Scan for the cell matching the given text and deliver its (x, y) coordinate at center. 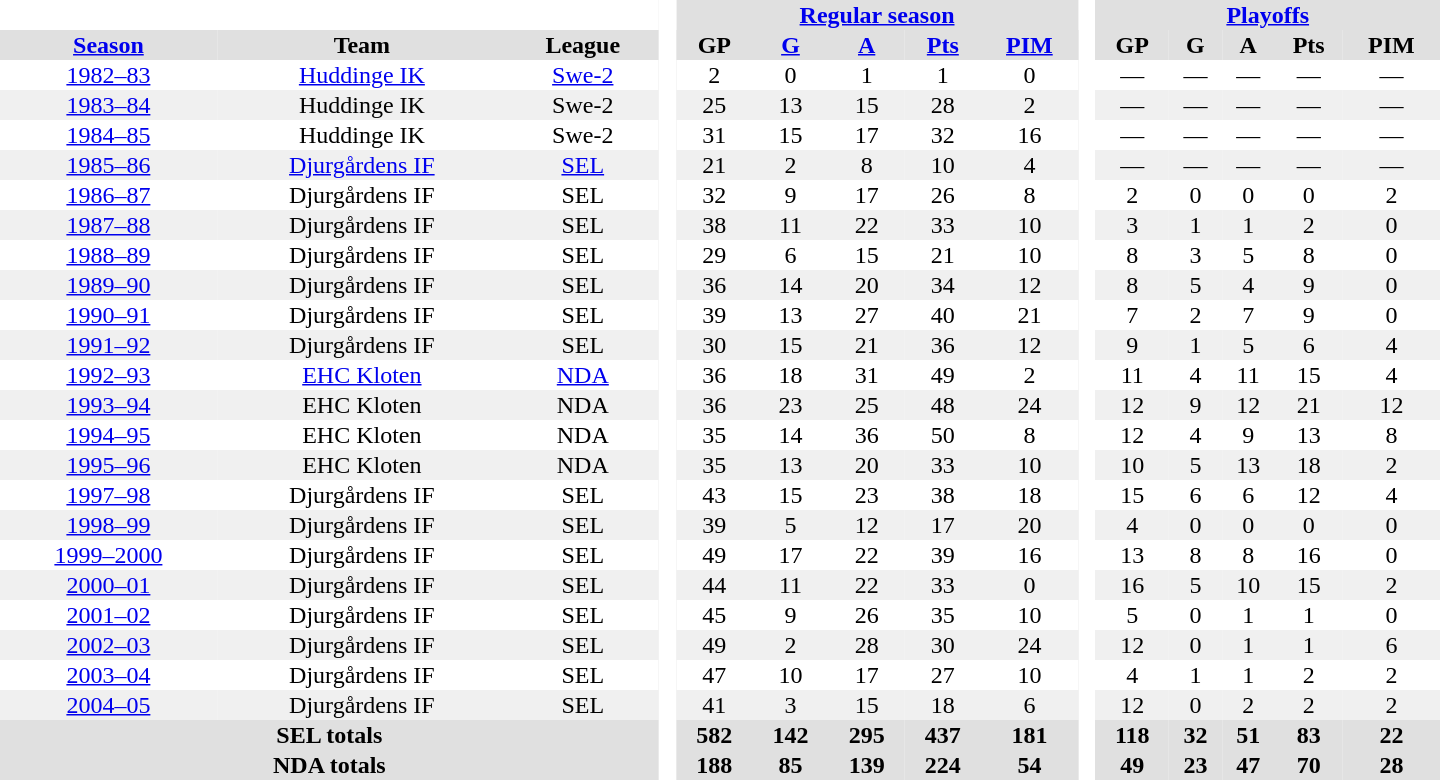
224 (943, 765)
2003–04 (108, 675)
29 (714, 255)
45 (714, 615)
1985–86 (108, 165)
43 (714, 495)
1991–92 (108, 345)
1989–90 (108, 285)
40 (943, 315)
2004–05 (108, 705)
582 (714, 735)
142 (790, 735)
1984–85 (108, 135)
41 (714, 705)
44 (714, 585)
1987–88 (108, 225)
118 (1132, 735)
437 (943, 735)
NDA totals (330, 765)
85 (790, 765)
1982–83 (108, 75)
1994–95 (108, 435)
70 (1309, 765)
181 (1030, 735)
2001–02 (108, 615)
1986–87 (108, 195)
1990–91 (108, 315)
SEL totals (330, 735)
1995–96 (108, 465)
295 (867, 735)
2000–01 (108, 585)
2002–03 (108, 645)
Season (108, 45)
1999–2000 (108, 555)
Team (362, 45)
54 (1030, 765)
48 (943, 405)
50 (943, 435)
1988–89 (108, 255)
51 (1248, 735)
Playoffs (1268, 15)
1992–93 (108, 375)
188 (714, 765)
League (583, 45)
1997–98 (108, 495)
34 (943, 285)
1993–94 (108, 405)
1983–84 (108, 105)
1998–99 (108, 525)
83 (1309, 735)
139 (867, 765)
Regular season (877, 15)
